Return the (x, y) coordinate for the center point of the cell that contains the specified text.  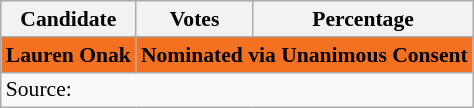
Nominated via Unanimous Consent (304, 55)
Percentage (363, 19)
Lauren Onak (68, 55)
Candidate (68, 19)
Votes (194, 19)
Source: (237, 90)
